Output the (X, Y) coordinate of the center of the cell containing the given text.  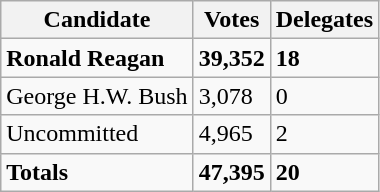
Totals (97, 172)
Ronald Reagan (97, 58)
0 (324, 96)
39,352 (232, 58)
18 (324, 58)
Delegates (324, 20)
George H.W. Bush (97, 96)
Uncommitted (97, 134)
20 (324, 172)
47,395 (232, 172)
4,965 (232, 134)
2 (324, 134)
Candidate (97, 20)
Votes (232, 20)
3,078 (232, 96)
